Extract the [x, y] coordinate from the center of the cell holding the provided text.  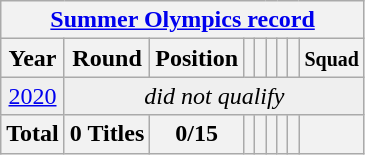
0 Titles [107, 134]
Round [107, 58]
Summer Olympics record [183, 20]
Year [33, 58]
Position [197, 58]
2020 [33, 96]
Squad [332, 58]
0/15 [197, 134]
did not qualify [214, 96]
Total [33, 134]
